Find where the given text appears and provide that cell's center as [X, Y] coordinate. 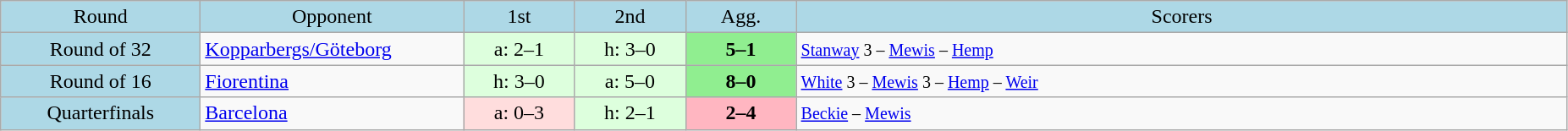
a: 2–1 [520, 49]
a: 0–3 [520, 113]
Opponent [332, 17]
a: 5–0 [630, 81]
5–1 [741, 49]
1st [520, 17]
Round [101, 17]
Stanway 3 – Mewis – Hemp [1181, 49]
Round of 32 [101, 49]
h: 2–1 [630, 113]
Round of 16 [101, 81]
Barcelona [332, 113]
Scorers [1181, 17]
2nd [630, 17]
Beckie – Mewis [1181, 113]
Fiorentina [332, 81]
8–0 [741, 81]
Agg. [741, 17]
Quarterfinals [101, 113]
Kopparbergs/Göteborg [332, 49]
2–4 [741, 113]
White 3 – Mewis 3 – Hemp – Weir [1181, 81]
